Extract the (x, y) coordinate from the center of the cell holding the provided text.  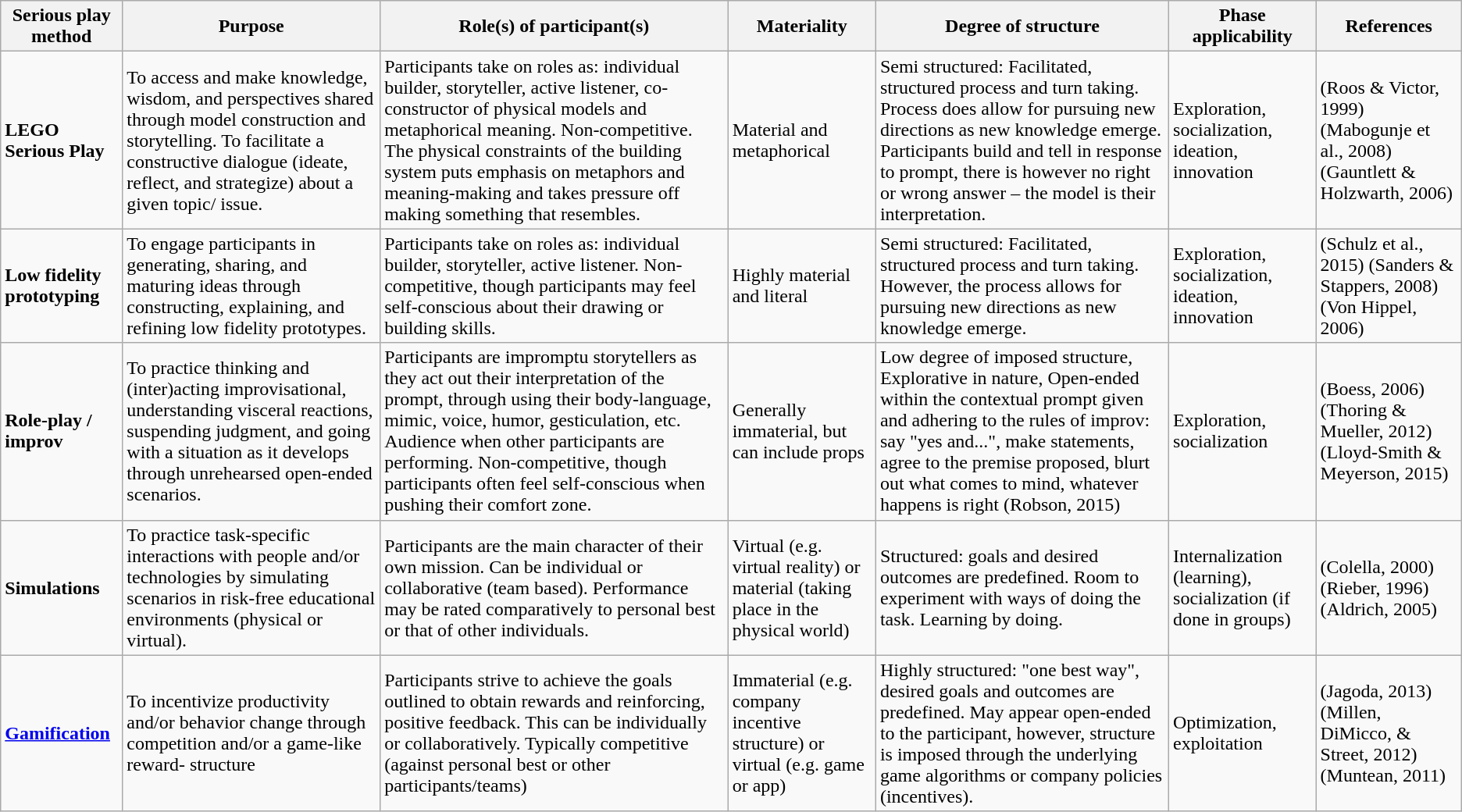
Simulations (62, 587)
Semi structured: Facilitated, structured process and turn taking. However, the process allows for pursuing new directions as new knowledge emerge. (1022, 286)
Generally immaterial, but can include props (801, 431)
(Jagoda, 2013) (Millen, DiMicco, & Street, 2012) (Muntean, 2011) (1389, 733)
Optimization, exploitation (1243, 733)
To incentivize productivity and/or behavior change through competition and/or a game-like reward- structure (251, 733)
(Boess, 2006) (Thoring & Mueller, 2012) (Lloyd-Smith & Meyerson, 2015) (1389, 431)
Internalization (learning), socialization (if done in groups) (1243, 587)
Highly material and literal (801, 286)
Role-play / improv (62, 431)
References (1389, 27)
Material and metaphorical (801, 141)
LEGO Serious Play (62, 141)
Immaterial (e.g. company incentive structure) or virtual (e.g. game or app) (801, 733)
(Colella, 2000) (Rieber, 1996) (Aldrich, 2005) (1389, 587)
To engage participants in generating, sharing, and maturing ideas through constructing, explaining, and refining low fidelity prototypes. (251, 286)
Low fidelity prototyping (62, 286)
(Schulz et al., 2015) (Sanders & Stappers, 2008) (Von Hippel, 2006) (1389, 286)
Structured: goals and desired outcomes are predefined. Room to experiment with ways of doing the task. Learning by doing. (1022, 587)
Role(s) of participant(s) (554, 27)
Purpose (251, 27)
(Roos & Victor, 1999) (Mabogunje et al., 2008) (Gauntlett & Holzwarth, 2006) (1389, 141)
Gamification (62, 733)
Phase applicability (1243, 27)
Degree of structure (1022, 27)
Exploration, socialization (1243, 431)
Serious play method (62, 27)
Virtual (e.g. virtual reality) or material (taking place in the physical world) (801, 587)
Materiality (801, 27)
